From the cell containing the given text, extract its center point as [X, Y] coordinate. 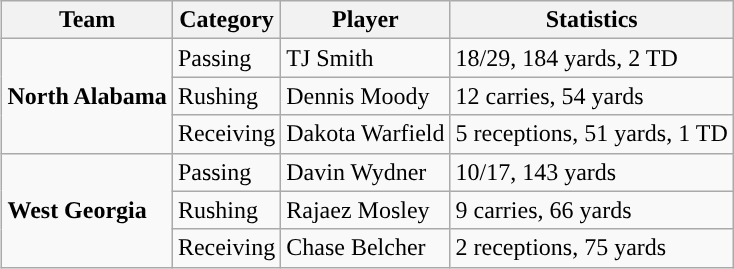
Team [87, 20]
10/17, 143 yards [592, 172]
West Georgia [87, 210]
TJ Smith [366, 58]
18/29, 184 yards, 2 TD [592, 58]
Statistics [592, 20]
Chase Belcher [366, 248]
12 carries, 54 yards [592, 96]
Dennis Moody [366, 96]
North Alabama [87, 96]
Player [366, 20]
5 receptions, 51 yards, 1 TD [592, 134]
Rajaez Mosley [366, 210]
9 carries, 66 yards [592, 210]
Category [226, 20]
Davin Wydner [366, 172]
2 receptions, 75 yards [592, 248]
Dakota Warfield [366, 134]
